Scan for the cell matching the given text and deliver its (X, Y) coordinate at center. 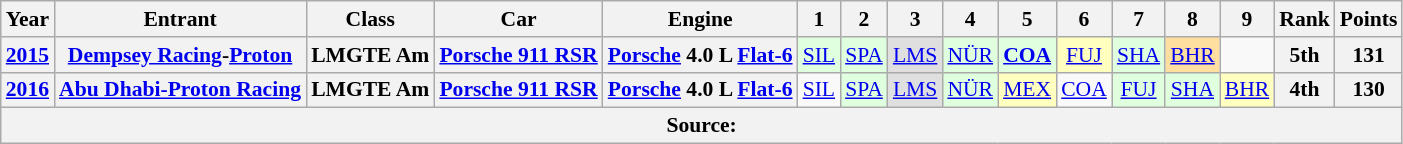
4th (1304, 90)
1 (820, 19)
Year (28, 19)
MEX (1027, 90)
Points (1369, 19)
Class (370, 19)
2 (864, 19)
Dempsey Racing-Proton (180, 55)
9 (1248, 19)
8 (1192, 19)
5th (1304, 55)
2015 (28, 55)
4 (970, 19)
Engine (700, 19)
Car (518, 19)
2016 (28, 90)
Abu Dhabi-Proton Racing (180, 90)
6 (1084, 19)
130 (1369, 90)
Entrant (180, 19)
Source: (702, 126)
131 (1369, 55)
3 (916, 19)
Rank (1304, 19)
7 (1138, 19)
5 (1027, 19)
